Output the (X, Y) coordinate of the center of the cell containing the given text.  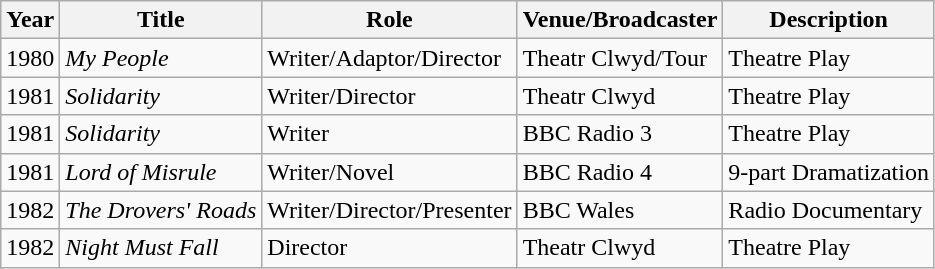
Writer/Novel (390, 172)
9-part Dramatization (829, 172)
Night Must Fall (161, 248)
Description (829, 20)
Theatr Clwyd/Tour (620, 58)
Writer (390, 134)
Writer/Adaptor/Director (390, 58)
Title (161, 20)
Year (30, 20)
BBC Radio 3 (620, 134)
BBC Wales (620, 210)
Radio Documentary (829, 210)
1980 (30, 58)
Role (390, 20)
Director (390, 248)
BBC Radio 4 (620, 172)
Writer/Director/Presenter (390, 210)
Venue/Broadcaster (620, 20)
My People (161, 58)
Writer/Director (390, 96)
The Drovers' Roads (161, 210)
Lord of Misrule (161, 172)
